Extract the [X, Y] coordinate from the center of the cell holding the provided text.  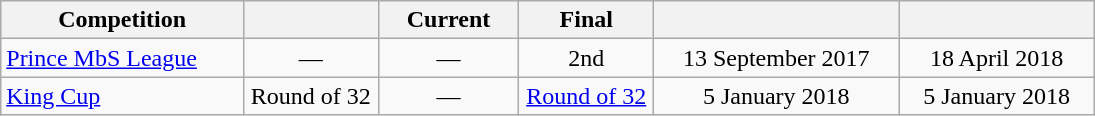
Competition [122, 20]
18 April 2018 [996, 58]
2nd [586, 58]
Current [448, 20]
Prince MbS League [122, 58]
King Cup [122, 96]
Final [586, 20]
13 September 2017 [776, 58]
